Return the [X, Y] coordinate for the center point of the cell that contains the specified text.  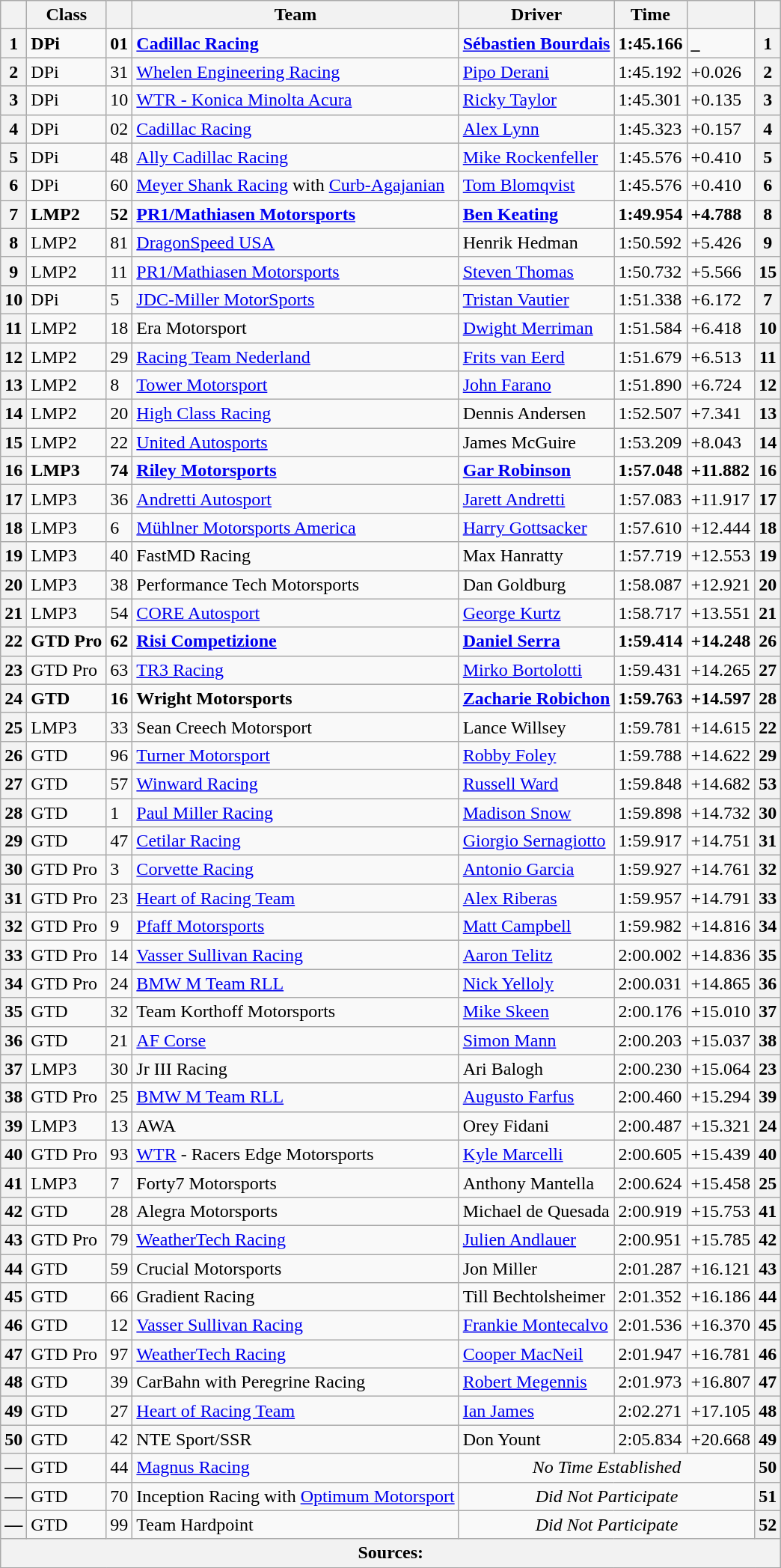
1:59.917 [651, 841]
1:59.957 [651, 898]
+14.682 [721, 784]
2:00.919 [651, 1211]
70 [120, 1496]
Ricky Taylor [536, 100]
1:59.414 [651, 641]
+13.551 [721, 613]
1:51.338 [651, 299]
+0.157 [721, 129]
Anthony Mantella [536, 1183]
Frankie Montecalvo [536, 1326]
John Farano [536, 385]
1:57.719 [651, 556]
Mirko Bortolotti [536, 670]
2:00.002 [651, 955]
2:00.230 [651, 1069]
Risi Competizione [295, 641]
+14.265 [721, 670]
1:51.890 [651, 385]
1:59.431 [651, 670]
Steven Thomas [536, 271]
+6.513 [721, 357]
AF Corse [295, 1040]
+14.751 [721, 841]
+20.668 [721, 1439]
Daniel Serra [536, 641]
2:00.176 [651, 1012]
+16.121 [721, 1269]
Sean Creech Motorsport [295, 727]
Forty7 Motorsports [295, 1183]
63 [120, 670]
+15.439 [721, 1154]
+11.882 [721, 471]
1:59.898 [651, 812]
Mühlner Motorsports America [295, 528]
+15.321 [721, 1126]
Pfaff Motorsports [295, 927]
02 [120, 129]
Orey Fidani [536, 1126]
59 [120, 1269]
1:59.927 [651, 870]
2:00.460 [651, 1097]
+15.294 [721, 1097]
Team [295, 15]
Augusto Farfus [536, 1097]
DragonSpeed USA [295, 242]
+14.615 [721, 727]
+16.370 [721, 1326]
1:51.584 [651, 328]
2:02.271 [651, 1411]
Dan Goldburg [536, 585]
+16.781 [721, 1354]
Mike Skeen [536, 1012]
Driver [536, 15]
AWA [295, 1126]
1:57.048 [651, 471]
CarBahn with Peregrine Racing [295, 1382]
81 [120, 242]
Kyle Marcelli [536, 1154]
+6.418 [721, 328]
George Kurtz [536, 613]
+15.037 [721, 1040]
FastMD Racing [295, 556]
Team Hardpoint [295, 1525]
Gradient Racing [295, 1297]
Julien Andlauer [536, 1239]
2:01.947 [651, 1354]
+4.788 [721, 214]
2:01.536 [651, 1326]
Tristan Vautier [536, 299]
Sources: [390, 1553]
WTR - Racers Edge Motorsports [295, 1154]
1:49.954 [651, 214]
Lance Willsey [536, 727]
Time [651, 15]
1:50.592 [651, 242]
Class [67, 15]
+12.553 [721, 556]
Mike Rockenfeller [536, 157]
_ [721, 43]
NTE Sport/SSR [295, 1439]
+0.026 [721, 72]
Till Bechtolsheimer [536, 1297]
+15.753 [721, 1211]
Andretti Autosport [295, 499]
2:00.605 [651, 1154]
57 [120, 784]
1:59.763 [651, 698]
+14.248 [721, 641]
Frits van Eerd [536, 357]
Jr III Racing [295, 1069]
Madison Snow [536, 812]
+14.761 [721, 870]
Meyer Shank Racing with Curb-Agajanian [295, 186]
2:00.624 [651, 1183]
+14.791 [721, 898]
1:45.323 [651, 129]
+14.622 [721, 755]
Dwight Merriman [536, 328]
Aaron Telitz [536, 955]
+14.836 [721, 955]
+14.732 [721, 812]
Inception Racing with Optimum Motorsport [295, 1496]
Era Motorsport [295, 328]
Max Hanratty [536, 556]
99 [120, 1525]
Alex Riberas [536, 898]
Magnus Racing [295, 1468]
1:45.192 [651, 72]
2:01.352 [651, 1297]
Ari Balogh [536, 1069]
+14.865 [721, 983]
1:59.848 [651, 784]
2:00.031 [651, 983]
1:51.679 [651, 357]
01 [120, 43]
Alex Lynn [536, 129]
62 [120, 641]
54 [120, 613]
96 [120, 755]
Riley Motorsports [295, 471]
Cooper MacNeil [536, 1354]
Wright Motorsports [295, 698]
Russell Ward [536, 784]
TR3 Racing [295, 670]
74 [120, 471]
+11.917 [721, 499]
+15.064 [721, 1069]
Turner Motorsport [295, 755]
2:01.287 [651, 1269]
+15.010 [721, 1012]
Henrik Hedman [536, 242]
51 [768, 1496]
No Time Established [607, 1468]
1:59.982 [651, 927]
Tower Motorsport [295, 385]
Simon Mann [536, 1040]
Giorgio Sernagiotto [536, 841]
+15.458 [721, 1183]
High Class Racing [295, 414]
+5.566 [721, 271]
Paul Miller Racing [295, 812]
1:57.610 [651, 528]
Zacharie Robichon [536, 698]
Cetilar Racing [295, 841]
1:57.083 [651, 499]
WTR - Konica Minolta Acura [295, 100]
Team Korthoff Motorsports [295, 1012]
Ian James [536, 1411]
79 [120, 1239]
+7.341 [721, 414]
Dennis Andersen [536, 414]
Winward Racing [295, 784]
+14.597 [721, 698]
2:00.951 [651, 1239]
+14.816 [721, 927]
Ally Cadillac Racing [295, 157]
1:58.087 [651, 585]
2:01.973 [651, 1382]
1:53.209 [651, 442]
Ben Keating [536, 214]
JDC-Miller MotorSports [295, 299]
1:59.788 [651, 755]
+5.426 [721, 242]
60 [120, 186]
Robby Foley [536, 755]
97 [120, 1354]
Performance Tech Motorsports [295, 585]
Tom Blomqvist [536, 186]
Robert Megennis [536, 1382]
1:58.717 [651, 613]
+15.785 [721, 1239]
+12.444 [721, 528]
1:45.301 [651, 100]
+6.724 [721, 385]
1:45.166 [651, 43]
Whelen Engineering Racing [295, 72]
Jarett Andretti [536, 499]
2:05.834 [651, 1439]
Gar Robinson [536, 471]
Matt Campbell [536, 927]
2:00.203 [651, 1040]
Antonio Garcia [536, 870]
+8.043 [721, 442]
+17.105 [721, 1411]
1:59.781 [651, 727]
Michael de Quesada [536, 1211]
CORE Autosport [295, 613]
+0.135 [721, 100]
Corvette Racing [295, 870]
Racing Team Nederland [295, 357]
Jon Miller [536, 1269]
Sébastien Bourdais [536, 43]
+12.921 [721, 585]
Pipo Derani [536, 72]
United Autosports [295, 442]
+16.186 [721, 1297]
Harry Gottsacker [536, 528]
Nick Yelloly [536, 983]
Crucial Motorsports [295, 1269]
1:52.507 [651, 414]
Don Yount [536, 1439]
66 [120, 1297]
+16.807 [721, 1382]
+6.172 [721, 299]
93 [120, 1154]
Alegra Motorsports [295, 1211]
53 [768, 784]
2:00.487 [651, 1126]
1:50.732 [651, 271]
James McGuire [536, 442]
